Pinpoint the cell where the given text exists, returning its [x, y] midpoint coordinate. 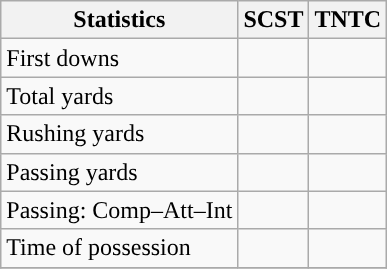
SCST [274, 20]
Passing: Comp–Att–Int [120, 210]
First downs [120, 58]
Time of possession [120, 248]
Total yards [120, 96]
Rushing yards [120, 134]
Statistics [120, 20]
Passing yards [120, 172]
TNTC [348, 20]
